Determine the [X, Y] coordinate at the center of the cell enclosing the given text.  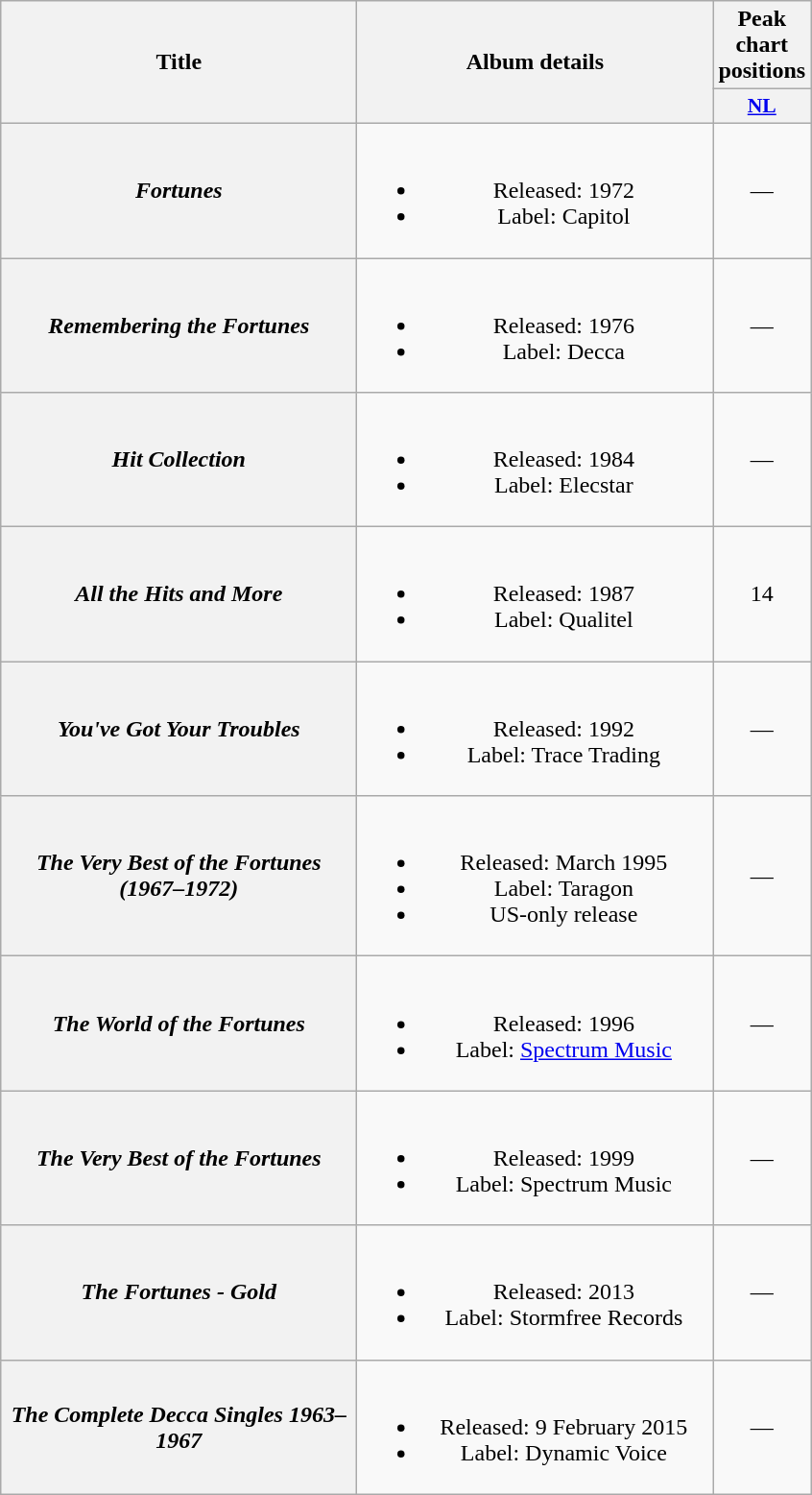
The Complete Decca Singles 1963–1967 [179, 1427]
Album details [536, 62]
The World of the Fortunes [179, 1024]
Released: 1972Label: Capitol [536, 190]
Released: 2013Label: Stormfree Records [536, 1292]
Released: 1992Label: Trace Trading [536, 729]
Released: March 1995Label: TaragonUS-only release [536, 876]
NL [762, 107]
Released: 1999Label: Spectrum Music [536, 1158]
Fortunes [179, 190]
Released: 1987Label: Qualitel [536, 594]
Peak chartpositions [762, 45]
Released: 1984Label: Elecstar [536, 460]
The Very Best of the Fortunes (1967–1972) [179, 876]
All the Hits and More [179, 594]
Released: 9 February 2015Label: Dynamic Voice [536, 1427]
14 [762, 594]
Released: 1996Label: Spectrum Music [536, 1024]
You've Got Your Troubles [179, 729]
Title [179, 62]
The Very Best of the Fortunes [179, 1158]
Hit Collection [179, 460]
The Fortunes - Gold [179, 1292]
Released: 1976Label: Decca [536, 325]
Remembering the Fortunes [179, 325]
